Return the (x, y) coordinate for the center point of the cell that contains the specified text.  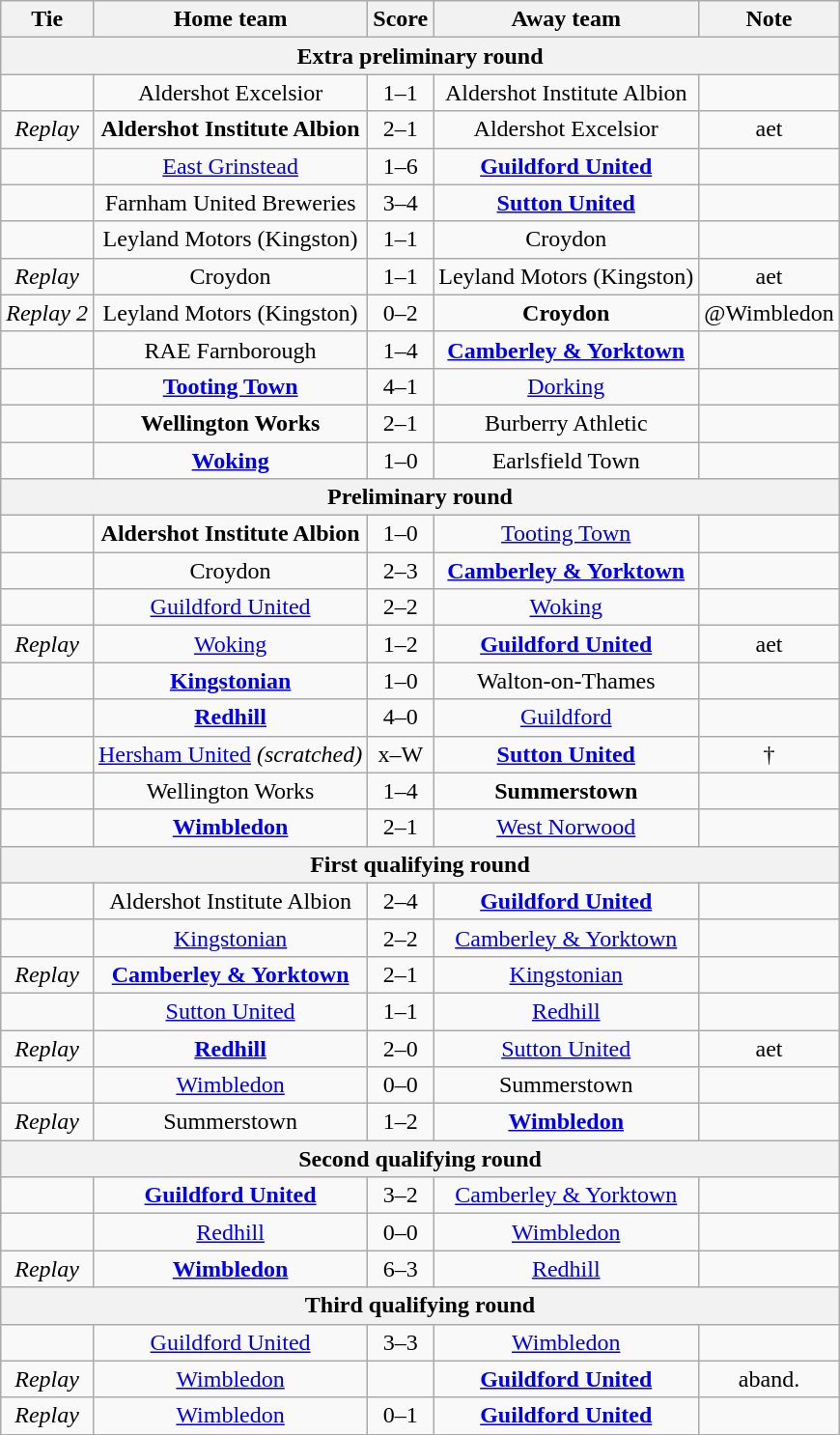
2–0 (401, 1048)
Second qualifying round (421, 1159)
4–0 (401, 717)
Dorking (566, 386)
Farnham United Breweries (230, 203)
3–4 (401, 203)
0–2 (401, 313)
Note (770, 19)
x–W (401, 754)
West Norwood (566, 828)
Third qualifying round (421, 1306)
4–1 (401, 386)
Replay 2 (47, 313)
2–4 (401, 901)
6–3 (401, 1269)
3–3 (401, 1342)
3–2 (401, 1196)
Tie (47, 19)
Earlsfield Town (566, 461)
Away team (566, 19)
Walton-on-Thames (566, 681)
East Grinstead (230, 166)
Hersham United (scratched) (230, 754)
Burberry Athletic (566, 423)
1–6 (401, 166)
Home team (230, 19)
Guildford (566, 717)
RAE Farnborough (230, 350)
2–3 (401, 571)
Preliminary round (421, 497)
First qualifying round (421, 864)
0–1 (401, 1416)
Extra preliminary round (421, 56)
@Wimbledon (770, 313)
Score (401, 19)
aband. (770, 1379)
† (770, 754)
